Find where the given text appears and provide that cell's center as [x, y] coordinate. 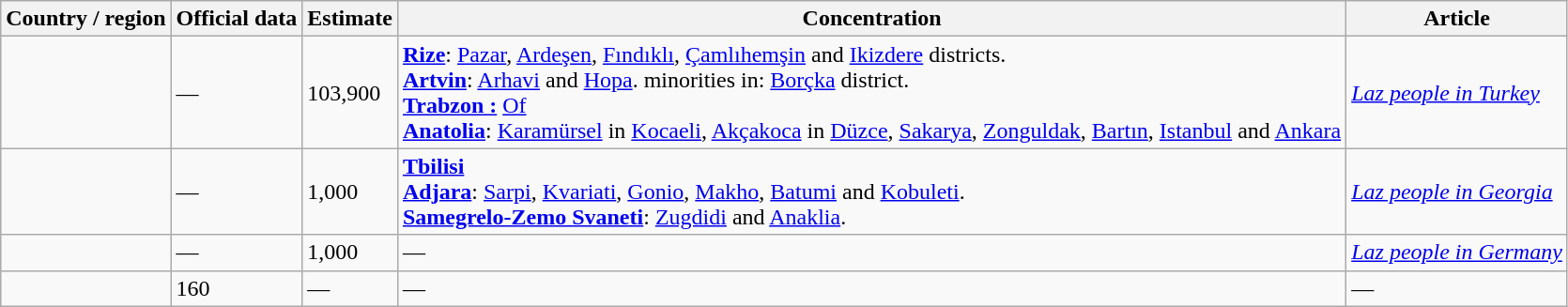
103,900 [350, 92]
160 [237, 288]
Official data [237, 19]
Laz people in Turkey [1457, 92]
Estimate [350, 19]
Article [1457, 19]
Country / region [86, 19]
TbilisiAdjara: Sarpi, Kvariati, Gonio, Makho, Batumi and Kobuleti.Samegrelo-Zemo Svaneti: Zugdidi and Anaklia. [871, 192]
Laz people in Germany [1457, 253]
Laz people in Georgia [1457, 192]
Concentration [871, 19]
